Pinpoint the cell where the given text exists, returning its [X, Y] midpoint coordinate. 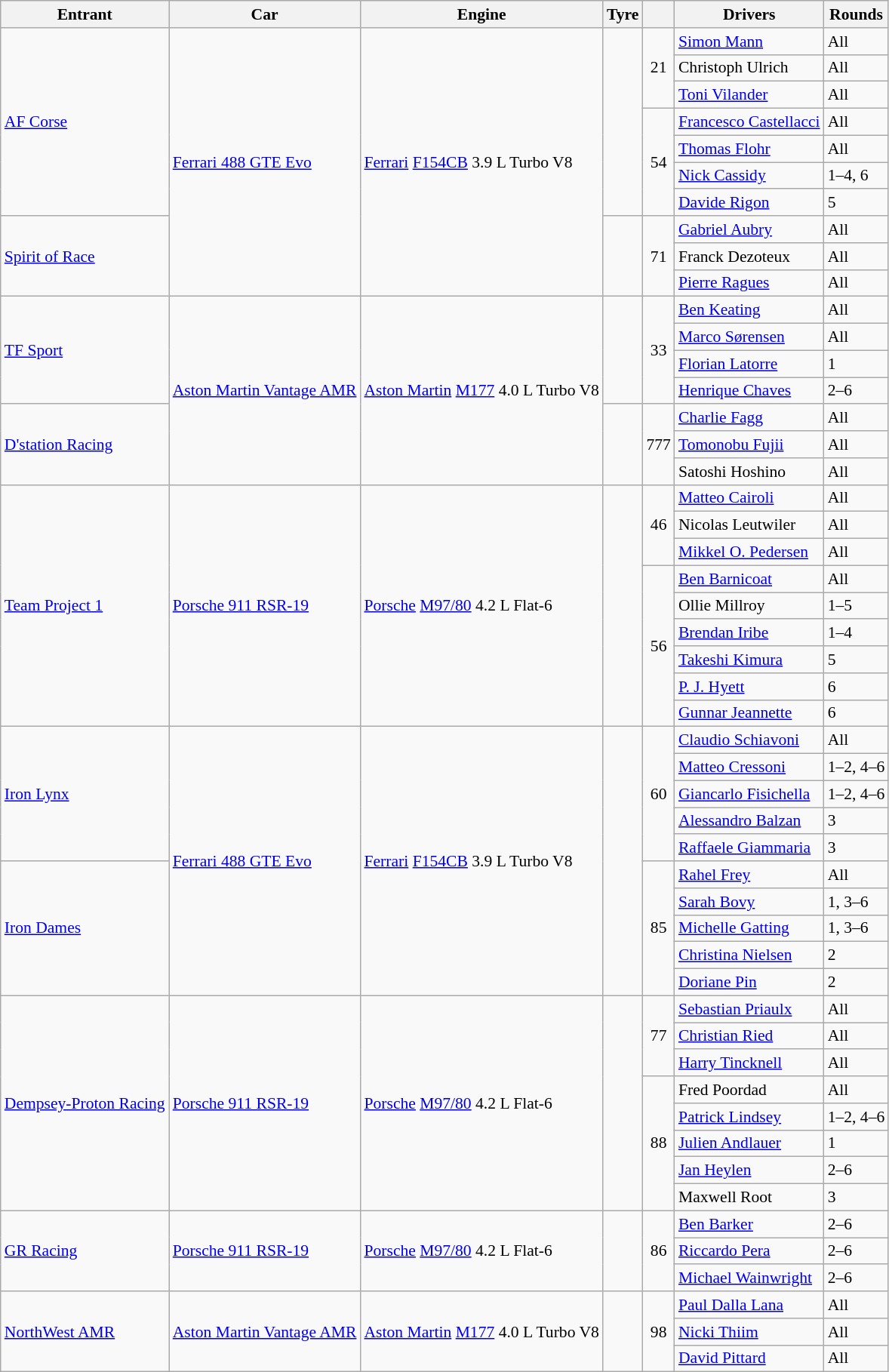
85 [658, 928]
Rahel Frey [749, 875]
P. J. Hyett [749, 687]
Tomonobu Fujii [749, 445]
Julien Andlauer [749, 1143]
54 [658, 162]
Ben Barker [749, 1224]
21 [658, 68]
Car [265, 14]
Alessandro Balzan [749, 821]
Team Project 1 [85, 605]
Ben Keating [749, 310]
Christian Ried [749, 1036]
86 [658, 1251]
1–4 [857, 633]
Jan Heylen [749, 1171]
Nick Cassidy [749, 176]
Paul Dalla Lana [749, 1305]
Maxwell Root [749, 1198]
Iron Dames [85, 928]
56 [658, 646]
D'station Racing [85, 445]
Riccardo Pera [749, 1251]
77 [658, 1035]
Patrick Lindsey [749, 1117]
Harry Tincknell [749, 1063]
Simon Mann [749, 42]
Iron Lynx [85, 794]
Claudio Schiavoni [749, 740]
Ben Barnicoat [749, 579]
Ollie Millroy [749, 606]
GR Racing [85, 1251]
Christoph Ulrich [749, 68]
Rounds [857, 14]
60 [658, 794]
Christina Nielsen [749, 955]
Gunnar Jeannette [749, 713]
Drivers [749, 14]
Charlie Fagg [749, 418]
Dempsey-Proton Racing [85, 1103]
Nicolas Leutwiler [749, 525]
98 [658, 1331]
Takeshi Kimura [749, 660]
88 [658, 1143]
Nicki Thiim [749, 1332]
Satoshi Hoshino [749, 472]
Mikkel O. Pedersen [749, 552]
Fred Poordad [749, 1090]
Franck Dezoteux [749, 257]
Thomas Flohr [749, 149]
Sarah Bovy [749, 902]
Engine [481, 14]
Brendan Iribe [749, 633]
Pierre Ragues [749, 283]
Henrique Chaves [749, 391]
Tyre [623, 14]
Giancarlo Fisichella [749, 794]
Spirit of Race [85, 257]
Matteo Cressoni [749, 768]
1–4, 6 [857, 176]
Florian Latorre [749, 364]
Sebastian Priaulx [749, 1009]
Gabriel Aubry [749, 229]
Entrant [85, 14]
Francesco Castellacci [749, 122]
46 [658, 525]
Marco Sørensen [749, 337]
AF Corse [85, 122]
777 [658, 445]
33 [658, 350]
Davide Rigon [749, 203]
NorthWest AMR [85, 1331]
Matteo Cairoli [749, 498]
1–5 [857, 606]
Raffaele Giammaria [749, 848]
Doriane Pin [749, 983]
Michael Wainwright [749, 1278]
Michelle Gatting [749, 928]
Toni Vilander [749, 95]
TF Sport [85, 350]
71 [658, 257]
David Pittard [749, 1358]
